Find where the given text appears and provide that cell's center as [X, Y] coordinate. 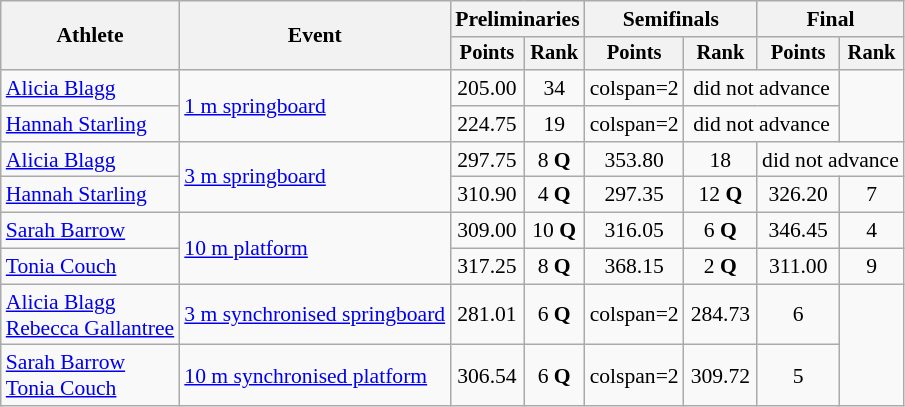
317.25 [487, 267]
10 Q [554, 231]
311.00 [798, 267]
205.00 [487, 88]
Final [830, 19]
310.90 [487, 195]
12 Q [720, 195]
Semifinals [671, 19]
326.20 [798, 195]
4 Q [554, 195]
4 [872, 231]
Tonia Couch [90, 267]
1 m springboard [314, 106]
3 m springboard [314, 178]
309.00 [487, 231]
10 m synchronised platform [314, 376]
309.72 [720, 376]
306.54 [487, 376]
316.05 [634, 231]
34 [554, 88]
7 [872, 195]
281.01 [487, 314]
297.35 [634, 195]
18 [720, 160]
2 Q [720, 267]
3 m synchronised springboard [314, 314]
19 [554, 124]
Sarah Barrow [90, 231]
9 [872, 267]
10 m platform [314, 248]
Preliminaries [517, 19]
5 [798, 376]
297.75 [487, 160]
368.15 [634, 267]
224.75 [487, 124]
353.80 [634, 160]
Event [314, 36]
Athlete [90, 36]
284.73 [720, 314]
Sarah BarrowTonia Couch [90, 376]
6 [798, 314]
346.45 [798, 231]
Alicia BlaggRebecca Gallantree [90, 314]
